From the cell containing the given text, extract its center point as [x, y] coordinate. 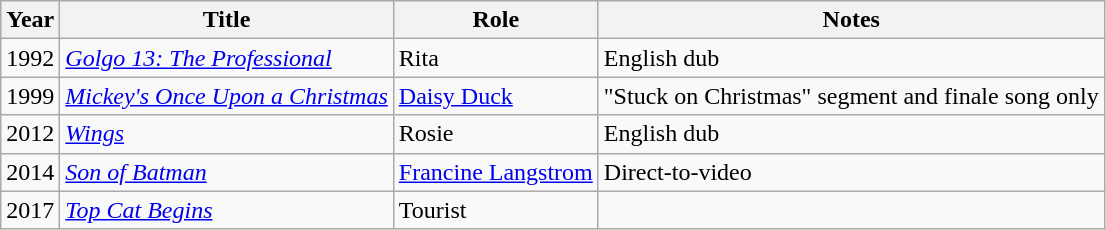
1992 [30, 58]
Rita [496, 58]
Wings [226, 134]
Francine Langstrom [496, 172]
2012 [30, 134]
"Stuck on Christmas" segment and finale song only [851, 96]
Son of Batman [226, 172]
Mickey's Once Upon a Christmas [226, 96]
Notes [851, 20]
Top Cat Begins [226, 210]
Title [226, 20]
Tourist [496, 210]
Direct-to-video [851, 172]
2017 [30, 210]
Role [496, 20]
Golgo 13: The Professional [226, 58]
Daisy Duck [496, 96]
1999 [30, 96]
2014 [30, 172]
Year [30, 20]
Rosie [496, 134]
